Return [X, Y] of the center of cell containing provided text 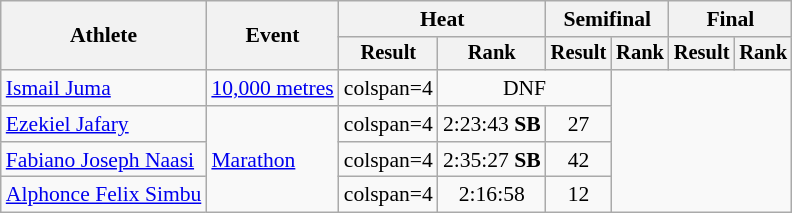
Final [730, 19]
27 [579, 124]
Alphonce Felix Simbu [104, 195]
12 [579, 195]
2:16:58 [492, 195]
Event [272, 36]
2:35:27 SB [492, 160]
2:23:43 SB [492, 124]
Athlete [104, 36]
DNF [524, 88]
42 [579, 160]
Fabiano Joseph Naasi [104, 160]
Ezekiel Jafary [104, 124]
Semifinal [608, 19]
Marathon [272, 160]
Heat [442, 19]
10,000 metres [272, 88]
Ismail Juma [104, 88]
